Identify which cell holds the provided text, then report its [x, y] central coordinate. 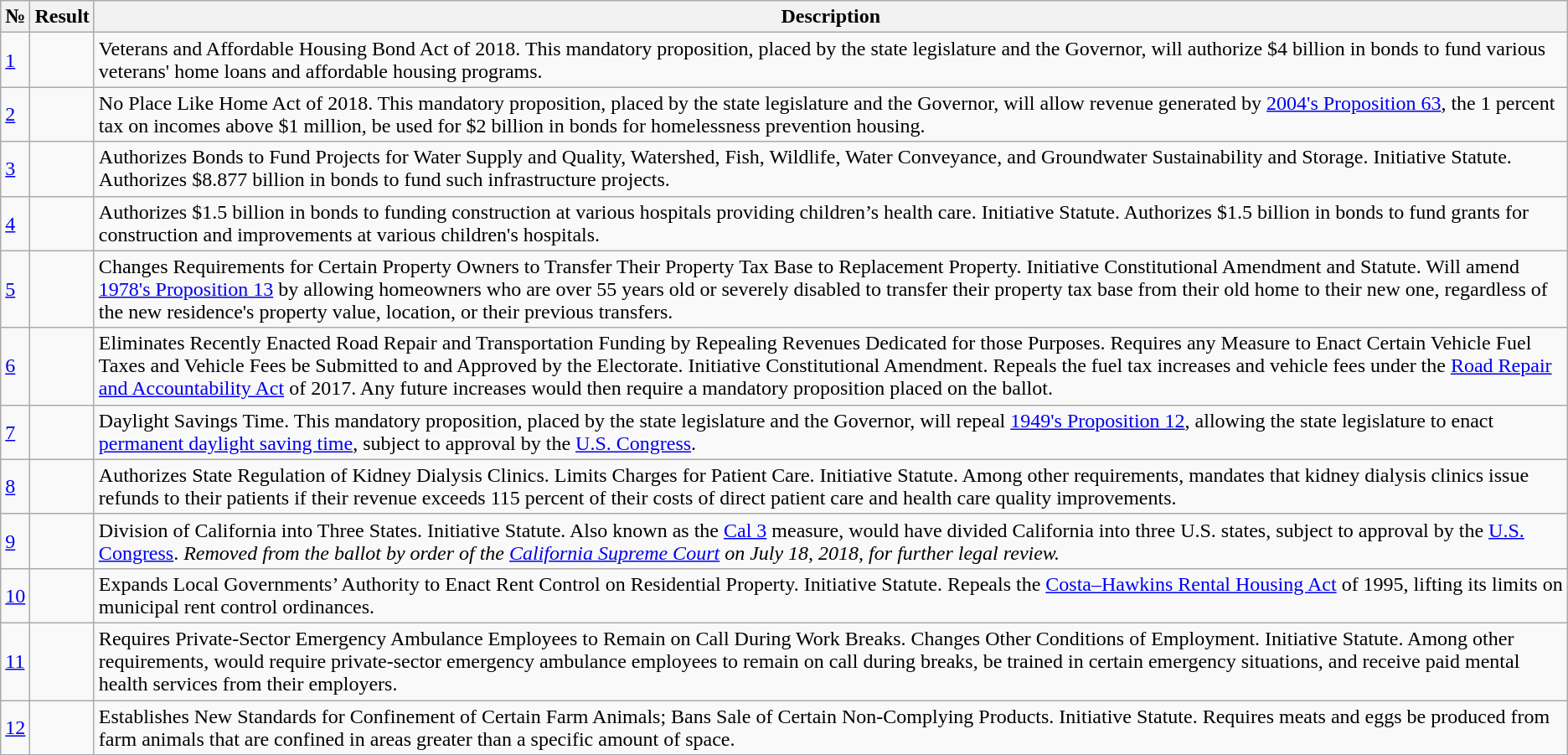
6 [15, 366]
12 [15, 727]
9 [15, 541]
3 [15, 169]
5 [15, 289]
Result [62, 17]
7 [15, 432]
1 [15, 60]
11 [15, 661]
2 [15, 114]
8 [15, 486]
№ [15, 17]
4 [15, 223]
Description [831, 17]
10 [15, 595]
